Return [X, Y] of the center of cell containing provided text 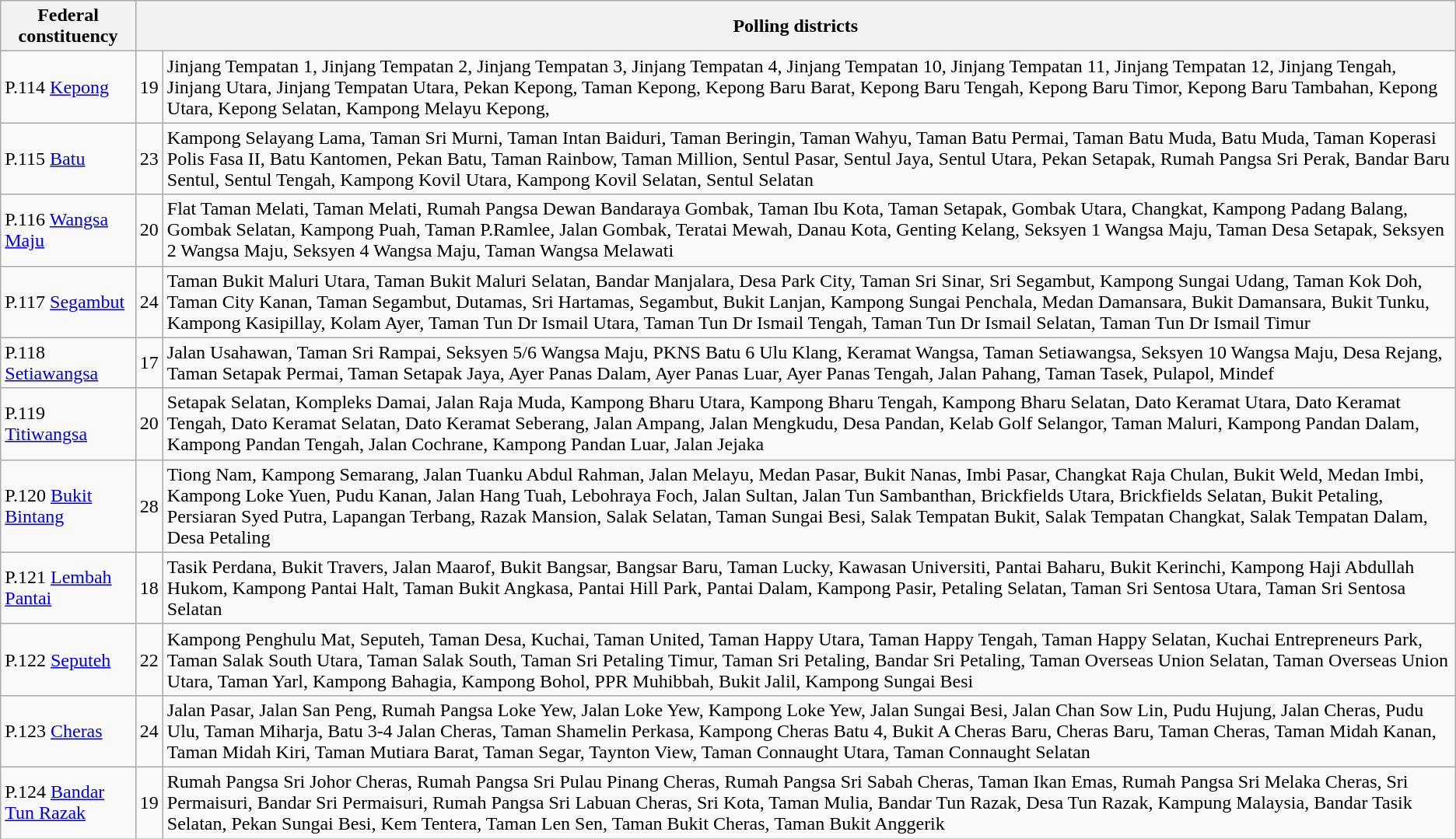
Federal constituency [68, 26]
23 [149, 159]
P.121 Lembah Pantai [68, 588]
P.117 Segambut [68, 302]
22 [149, 659]
P.119 Titiwangsa [68, 424]
P.116 Wangsa Maju [68, 230]
17 [149, 362]
P.118 Setiawangsa [68, 362]
P.115 Batu [68, 159]
P.114 Kepong [68, 87]
P.120 Bukit Bintang [68, 505]
18 [149, 588]
Polling districts [795, 26]
P.122 Seputeh [68, 659]
28 [149, 505]
P.124 Bandar Tun Razak [68, 802]
P.123 Cheras [68, 731]
